Pinpoint the cell where the given text exists, returning its (x, y) midpoint coordinate. 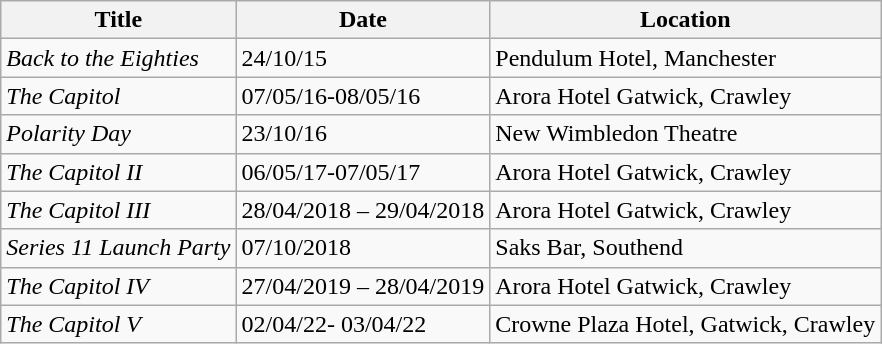
06/05/17-07/05/17 (363, 172)
The Capitol IV (118, 286)
The Capitol III (118, 210)
Location (686, 20)
02/04/22- 03/04/22 (363, 324)
27/04/2019 – 28/04/2019 (363, 286)
New Wimbledon Theatre (686, 134)
07/10/2018 (363, 248)
28/04/2018 – 29/04/2018 (363, 210)
Polarity Day (118, 134)
The Capitol V (118, 324)
23/10/16 (363, 134)
Saks Bar, Southend (686, 248)
Date (363, 20)
07/05/16-08/05/16 (363, 96)
The Capitol II (118, 172)
Crowne Plaza Hotel, Gatwick, Crawley (686, 324)
Pendulum Hotel, Manchester (686, 58)
Title (118, 20)
Back to the Eighties (118, 58)
The Capitol (118, 96)
24/10/15 (363, 58)
Series 11 Launch Party (118, 248)
